Pinpoint the cell where the given text exists, returning its (X, Y) midpoint coordinate. 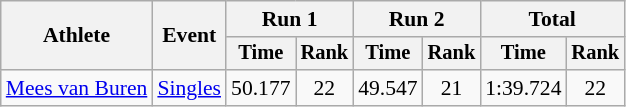
Run 2 (416, 19)
Singles (189, 88)
50.177 (260, 88)
Mees van Buren (77, 88)
1:39.724 (523, 88)
Athlete (77, 36)
Total (552, 19)
Event (189, 36)
49.547 (388, 88)
21 (452, 88)
Run 1 (290, 19)
